Scan for the cell matching the given text and deliver its (X, Y) coordinate at center. 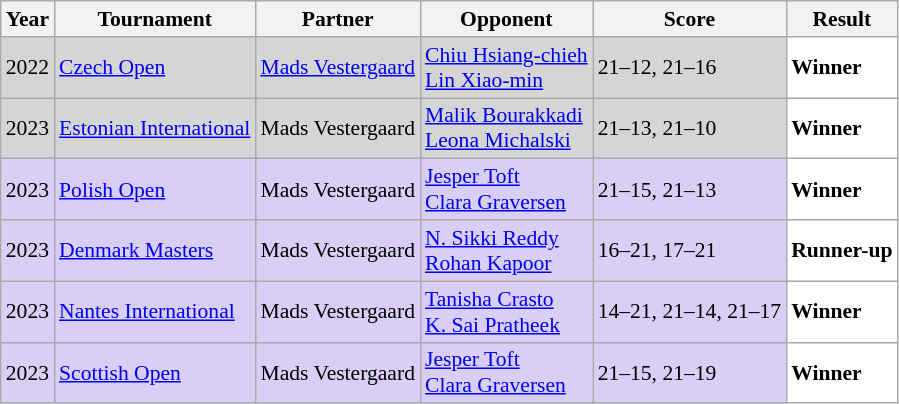
Year (28, 19)
21–13, 21–10 (690, 128)
21–12, 21–16 (690, 68)
Malik Bourakkadi Leona Michalski (506, 128)
N. Sikki Reddy Rohan Kapoor (506, 250)
14–21, 21–14, 21–17 (690, 312)
21–15, 21–19 (690, 372)
Czech Open (154, 68)
Score (690, 19)
Runner-up (842, 250)
Tanisha Crasto K. Sai Pratheek (506, 312)
Scottish Open (154, 372)
Partner (338, 19)
Result (842, 19)
Polish Open (154, 190)
Denmark Masters (154, 250)
Estonian International (154, 128)
2022 (28, 68)
Nantes International (154, 312)
Chiu Hsiang-chieh Lin Xiao-min (506, 68)
16–21, 17–21 (690, 250)
Opponent (506, 19)
Tournament (154, 19)
21–15, 21–13 (690, 190)
